Scan for the cell matching the given text and deliver its (x, y) coordinate at center. 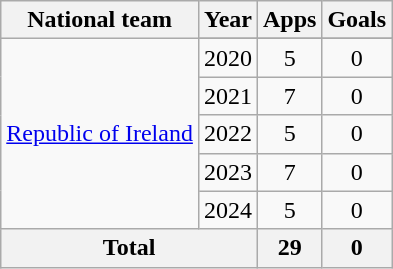
2020 (228, 58)
Year (228, 20)
Total (130, 248)
National team (100, 20)
2024 (228, 210)
2023 (228, 172)
29 (289, 248)
2022 (228, 134)
Goals (357, 20)
2021 (228, 96)
Apps (289, 20)
Republic of Ireland (100, 134)
